Pinpoint the cell where the given text exists, returning its (x, y) midpoint coordinate. 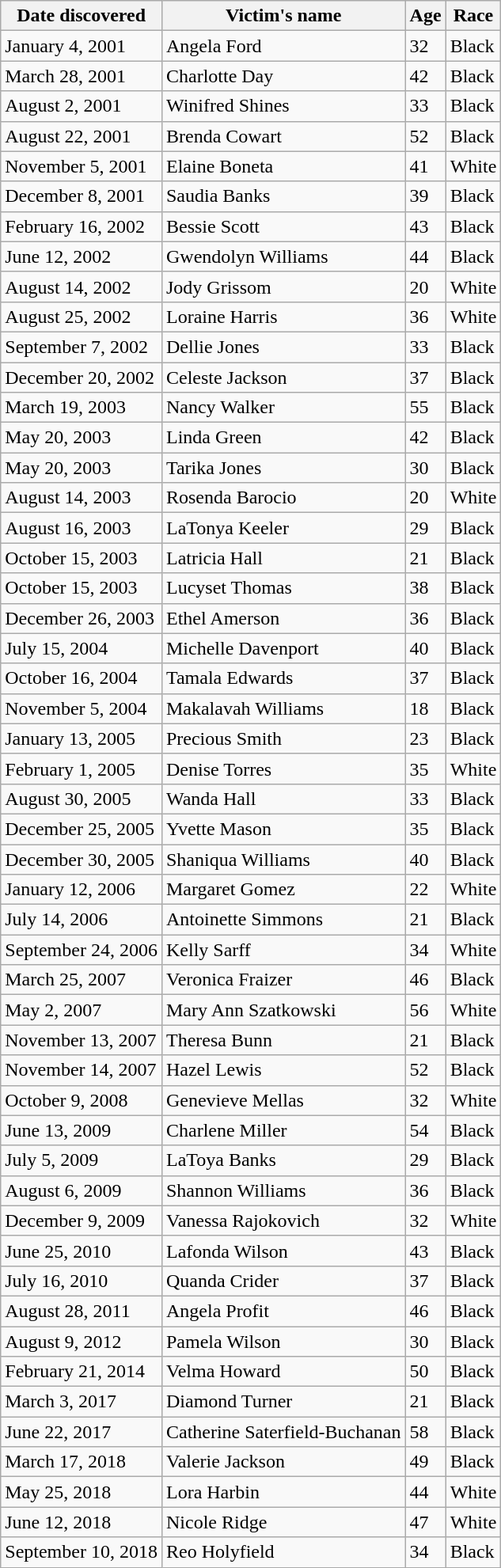
January 12, 2006 (82, 890)
Valerie Jackson (283, 1462)
56 (426, 1010)
November 5, 2001 (82, 166)
Charlene Miller (283, 1130)
41 (426, 166)
Makalavah Williams (283, 708)
July 14, 2006 (82, 920)
Saudia Banks (283, 196)
March 25, 2007 (82, 980)
47 (426, 1522)
Lafonda Wilson (283, 1251)
August 14, 2003 (82, 498)
Winifred Shines (283, 106)
Reo Holyfield (283, 1552)
July 5, 2009 (82, 1160)
May 25, 2018 (82, 1492)
March 19, 2003 (82, 408)
Hazel Lewis (283, 1070)
Celeste Jackson (283, 378)
November 13, 2007 (82, 1040)
Theresa Bunn (283, 1040)
March 3, 2017 (82, 1402)
June 12, 2002 (82, 256)
Veronica Fraizer (283, 980)
LaToya Banks (283, 1160)
Nancy Walker (283, 408)
Diamond Turner (283, 1402)
Margaret Gomez (283, 890)
Michelle Davenport (283, 648)
18 (426, 708)
Jody Grissom (283, 287)
Charlotte Day (283, 76)
June 12, 2018 (82, 1522)
Rosenda Barocio (283, 498)
50 (426, 1372)
January 4, 2001 (82, 46)
December 26, 2003 (82, 618)
Catherine Saterfield-Buchanan (283, 1432)
Yvette Mason (283, 829)
Gwendolyn Williams (283, 256)
Precious Smith (283, 738)
Kelly Sarff (283, 950)
May 2, 2007 (82, 1010)
February 16, 2002 (82, 226)
December 20, 2002 (82, 378)
54 (426, 1130)
Ethel Amerson (283, 618)
LaTonya Keeler (283, 528)
Shaniqua Williams (283, 859)
Tarika Jones (283, 468)
Dellie Jones (283, 347)
Genevieve Mellas (283, 1100)
22 (426, 890)
Bessie Scott (283, 226)
November 5, 2004 (82, 708)
September 24, 2006 (82, 950)
December 25, 2005 (82, 829)
Nicole Ridge (283, 1522)
Victim's name (283, 16)
September 10, 2018 (82, 1552)
August 9, 2012 (82, 1342)
Lora Harbin (283, 1492)
Mary Ann Szatkowski (283, 1010)
Lucyset Thomas (283, 588)
August 25, 2002 (82, 317)
Loraine Harris (283, 317)
Race (473, 16)
Tamala Edwards (283, 678)
July 16, 2010 (82, 1281)
Angela Ford (283, 46)
August 30, 2005 (82, 799)
Pamela Wilson (283, 1342)
August 22, 2001 (82, 136)
Brenda Cowart (283, 136)
Date discovered (82, 16)
December 8, 2001 (82, 196)
February 21, 2014 (82, 1372)
March 17, 2018 (82, 1462)
55 (426, 408)
Antoinette Simmons (283, 920)
July 15, 2004 (82, 648)
November 14, 2007 (82, 1070)
August 6, 2009 (82, 1190)
Linda Green (283, 438)
August 2, 2001 (82, 106)
October 16, 2004 (82, 678)
October 9, 2008 (82, 1100)
Vanessa Rajokovich (283, 1221)
23 (426, 738)
June 25, 2010 (82, 1251)
December 9, 2009 (82, 1221)
September 7, 2002 (82, 347)
Wanda Hall (283, 799)
Quanda Crider (283, 1281)
June 22, 2017 (82, 1432)
January 13, 2005 (82, 738)
March 28, 2001 (82, 76)
Shannon Williams (283, 1190)
38 (426, 588)
58 (426, 1432)
August 16, 2003 (82, 528)
39 (426, 196)
Velma Howard (283, 1372)
Latricia Hall (283, 558)
Angela Profit (283, 1311)
Denise Torres (283, 769)
49 (426, 1462)
Elaine Boneta (283, 166)
February 1, 2005 (82, 769)
August 14, 2002 (82, 287)
December 30, 2005 (82, 859)
August 28, 2011 (82, 1311)
June 13, 2009 (82, 1130)
Age (426, 16)
